Pinpoint the cell where the given text exists, returning its (X, Y) midpoint coordinate. 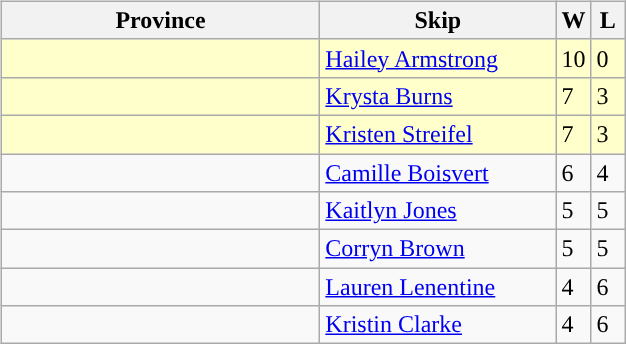
Krysta Burns (438, 96)
Kristen Streifel (438, 134)
Kristin Clarke (438, 325)
Province (160, 20)
Kaitlyn Jones (438, 211)
Lauren Lenentine (438, 287)
Hailey Armstrong (438, 58)
Camille Boisvert (438, 173)
0 (608, 58)
10 (574, 58)
Corryn Brown (438, 249)
L (608, 20)
Skip (438, 20)
W (574, 20)
